Locate the cell with the specified text and output its [x, y] center coordinate. 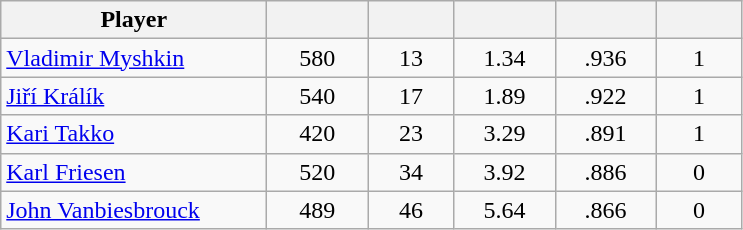
.891 [606, 134]
Player [134, 20]
17 [411, 96]
Kari Takko [134, 134]
.922 [606, 96]
.866 [606, 210]
420 [318, 134]
Vladimir Myshkin [134, 58]
1.34 [504, 58]
3.92 [504, 172]
580 [318, 58]
Karl Friesen [134, 172]
Jiří Králík [134, 96]
540 [318, 96]
489 [318, 210]
John Vanbiesbrouck [134, 210]
520 [318, 172]
1.89 [504, 96]
13 [411, 58]
46 [411, 210]
5.64 [504, 210]
23 [411, 134]
.886 [606, 172]
.936 [606, 58]
3.29 [504, 134]
34 [411, 172]
